Pinpoint the cell where the given text exists, returning its (X, Y) midpoint coordinate. 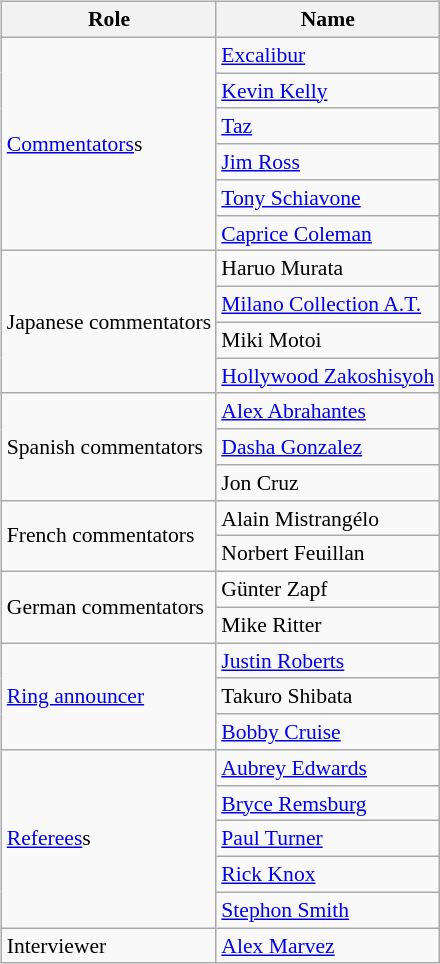
Refereess (110, 839)
Stephon Smith (328, 910)
Haruo Murata (328, 269)
Paul Turner (328, 839)
Rick Knox (328, 875)
Jon Cruz (328, 483)
Interviewer (110, 946)
Commentatorss (110, 144)
Mike Ritter (328, 625)
French commentators (110, 536)
Hollywood Zakoshisyoh (328, 376)
Dasha Gonzalez (328, 447)
Alain Mistrangélo (328, 518)
Spanish commentators (110, 446)
Miki Motoi (328, 340)
Takuro Shibata (328, 696)
Caprice Coleman (328, 233)
Jim Ross (328, 162)
Ring announcer (110, 696)
German commentators (110, 608)
Alex Marvez (328, 946)
Alex Abrahantes (328, 411)
Excalibur (328, 55)
Milano Collection A.T. (328, 305)
Tony Schiavone (328, 198)
Kevin Kelly (328, 91)
Aubrey Edwards (328, 768)
Japanese commentators (110, 322)
Bobby Cruise (328, 732)
Name (328, 20)
Günter Zapf (328, 590)
Justin Roberts (328, 661)
Bryce Remsburg (328, 803)
Role (110, 20)
Taz (328, 126)
Norbert Feuillan (328, 554)
